From the cell containing the given text, extract its center point as (x, y) coordinate. 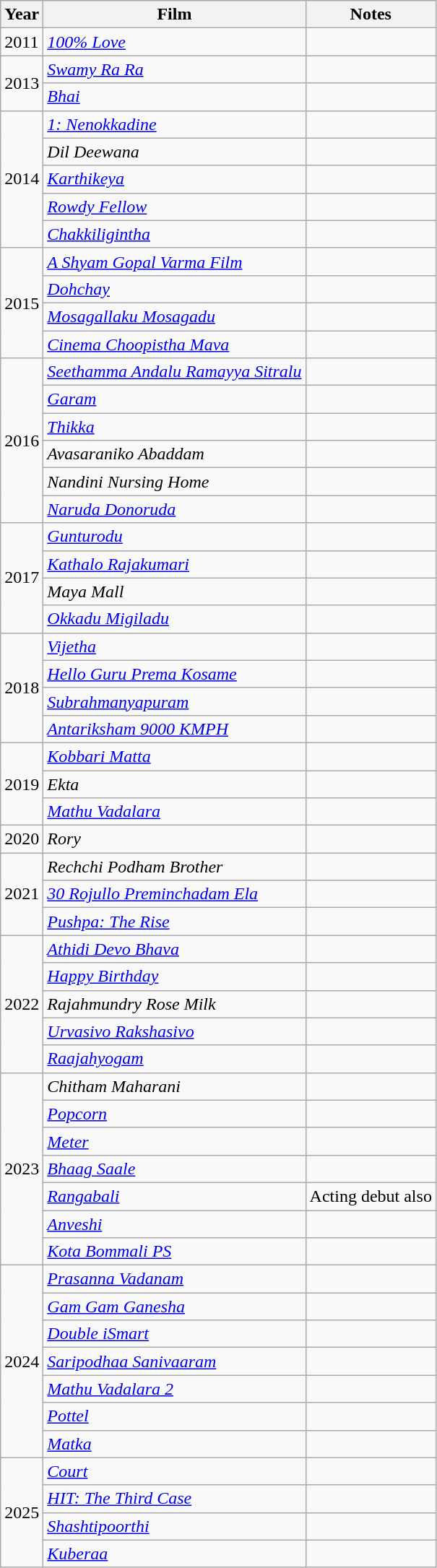
Dil Deewana (175, 152)
Bhaag Saale (175, 1169)
Double iSmart (175, 1334)
Pushpa: The Rise (175, 922)
Urvasivo Rakshasivo (175, 1031)
Thikka (175, 427)
Chitham Maharani (175, 1086)
Avasaraniko Abaddam (175, 454)
Hello Guru Prema Kosame (175, 674)
Meter (175, 1141)
Happy Birthday (175, 976)
Saripodhaa Sanivaaram (175, 1361)
Nandini Nursing Home (175, 482)
2019 (22, 784)
Rechchi Podham Brother (175, 867)
2023 (22, 1169)
Kathalo Rajakumari (175, 564)
Kota Bommali PS (175, 1252)
Rory (175, 839)
Year (22, 14)
Swamy Ra Ra (175, 69)
Kuberaa (175, 1554)
Dohchay (175, 289)
Subrahmanyapuram (175, 701)
Bhai (175, 97)
1: Nenokkadine (175, 124)
2017 (22, 578)
2014 (22, 179)
Acting debut also (371, 1196)
30 Rojullo Preminchadam Ela (175, 894)
Mathu Vadalara 2 (175, 1389)
2020 (22, 839)
Shashtipoorthi (175, 1526)
Matka (175, 1444)
2024 (22, 1361)
Raajahyogam (175, 1059)
A Shyam Gopal Varma Film (175, 261)
2015 (22, 303)
Film (175, 14)
Ekta (175, 784)
Athidi Devo Bhava (175, 949)
Vijetha (175, 646)
Gam Gam Ganesha (175, 1307)
2018 (22, 688)
Kobbari Matta (175, 756)
Anveshi (175, 1224)
Garam (175, 399)
2021 (22, 894)
Gunturodu (175, 537)
Chakkiligintha (175, 234)
Court (175, 1471)
2025 (22, 1512)
Rajahmundry Rose Milk (175, 1004)
Notes (371, 14)
2022 (22, 1004)
2011 (22, 42)
Prasanna Vadanam (175, 1279)
Mosagallaku Mosagadu (175, 316)
Naruda Donoruda (175, 509)
Karthikeya (175, 179)
Mathu Vadalara (175, 812)
100% Love (175, 42)
Cinema Choopistha Mava (175, 345)
Maya Mall (175, 592)
Seethamma Andalu Ramayya Sitralu (175, 372)
2013 (22, 83)
2016 (22, 441)
HIT: The Third Case (175, 1499)
Okkadu Migiladu (175, 619)
Pottel (175, 1416)
Rangabali (175, 1196)
Rowdy Fellow (175, 207)
Popcorn (175, 1114)
Antariksham 9000 KMPH (175, 729)
